Return the (x, y) coordinate for the center point of the cell that contains the specified text.  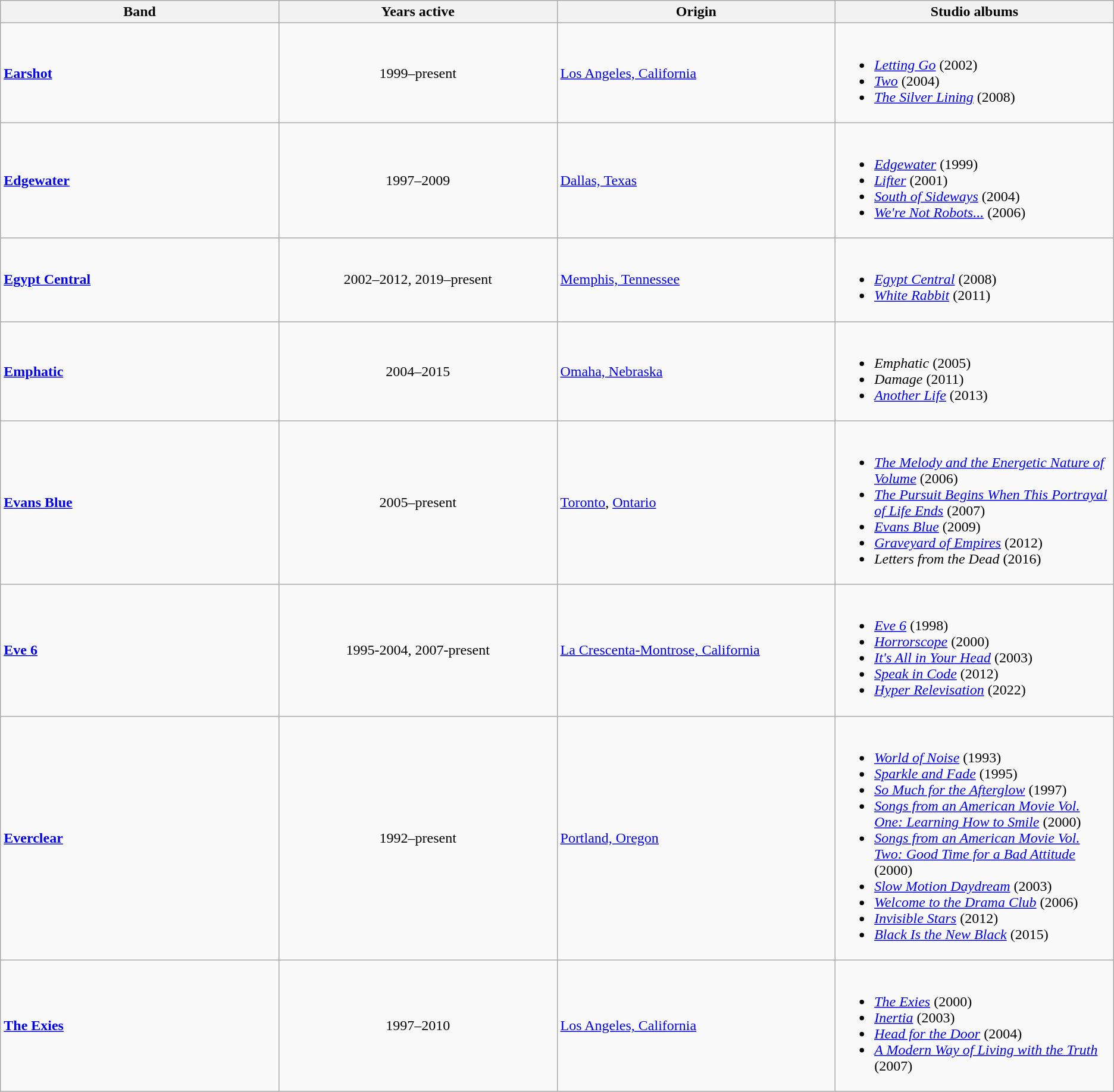
The Exies (140, 1026)
Omaha, Nebraska (696, 371)
Earshot (140, 73)
Everclear (140, 838)
Edgewater (1999)Lifter (2001)South of Sideways (2004)We're Not Robots... (2006) (975, 180)
1997–2010 (418, 1026)
Toronto, Ontario (696, 502)
Years active (418, 12)
Band (140, 12)
Emphatic (2005)Damage (2011)Another Life (2013) (975, 371)
Studio albums (975, 12)
Portland, Oregon (696, 838)
Eve 6 (140, 650)
1999–present (418, 73)
Origin (696, 12)
Emphatic (140, 371)
Edgewater (140, 180)
Egypt Central (2008)White Rabbit (2011) (975, 280)
1995-2004, 2007-present (418, 650)
Dallas, Texas (696, 180)
1997–2009 (418, 180)
2005–present (418, 502)
La Crescenta-Montrose, California (696, 650)
2004–2015 (418, 371)
1992–present (418, 838)
Evans Blue (140, 502)
Eve 6 (1998)Horrorscope (2000)It's All in Your Head (2003)Speak in Code (2012)Hyper Relevisation (2022) (975, 650)
Memphis, Tennessee (696, 280)
Letting Go (2002)Two (2004)The Silver Lining (2008) (975, 73)
The Exies (2000)Inertia (2003)Head for the Door (2004)A Modern Way of Living with the Truth (2007) (975, 1026)
Egypt Central (140, 280)
2002–2012, 2019–present (418, 280)
